Detect which cell encompasses the target text, then output its [x, y] center coordinate. 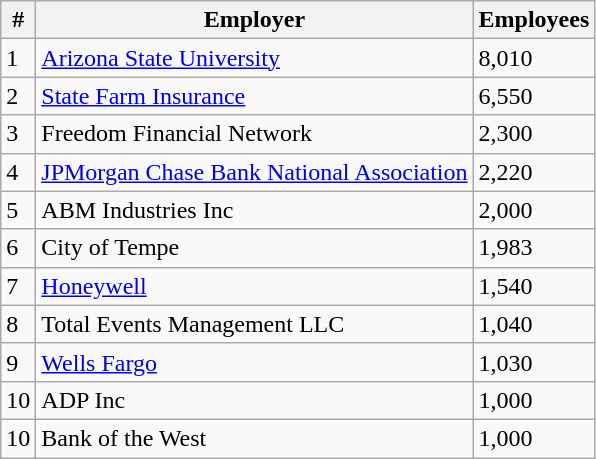
ABM Industries Inc [254, 210]
Bank of the West [254, 438]
City of Tempe [254, 248]
Freedom Financial Network [254, 134]
1,983 [534, 248]
6,550 [534, 96]
2,300 [534, 134]
Wells Fargo [254, 362]
1,040 [534, 324]
9 [18, 362]
1,540 [534, 286]
# [18, 20]
1,030 [534, 362]
Employer [254, 20]
1 [18, 58]
5 [18, 210]
3 [18, 134]
Arizona State University [254, 58]
8 [18, 324]
7 [18, 286]
6 [18, 248]
Honeywell [254, 286]
Employees [534, 20]
State Farm Insurance [254, 96]
4 [18, 172]
8,010 [534, 58]
Total Events Management LLC [254, 324]
2 [18, 96]
2,000 [534, 210]
2,220 [534, 172]
JPMorgan Chase Bank National Association [254, 172]
ADP Inc [254, 400]
